Return the [x, y] coordinate for the center point of the cell that contains the specified text.  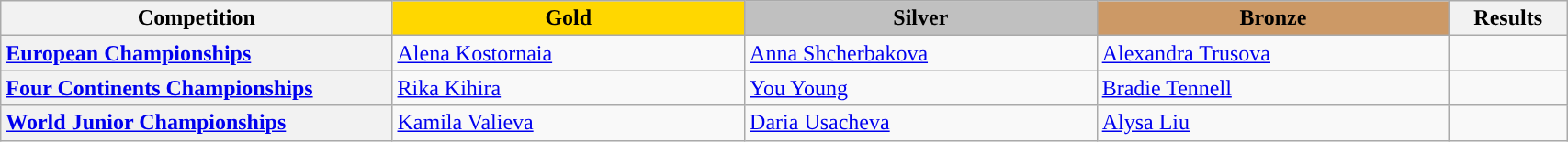
Daria Usacheva [921, 123]
Gold [569, 18]
European Championships [197, 53]
Competition [197, 18]
Kamila Valieva [569, 123]
Anna Shcherbakova [921, 53]
Alena Kostornaia [569, 53]
World Junior Championships [197, 123]
Rika Kihira [569, 88]
Alysa Liu [1273, 123]
Silver [921, 18]
Alexandra Trusova [1273, 53]
Bronze [1273, 18]
Results [1508, 18]
You Young [921, 88]
Four Continents Championships [197, 88]
Bradie Tennell [1273, 88]
